Extract the (x, y) coordinate from the center of the cell holding the provided text.  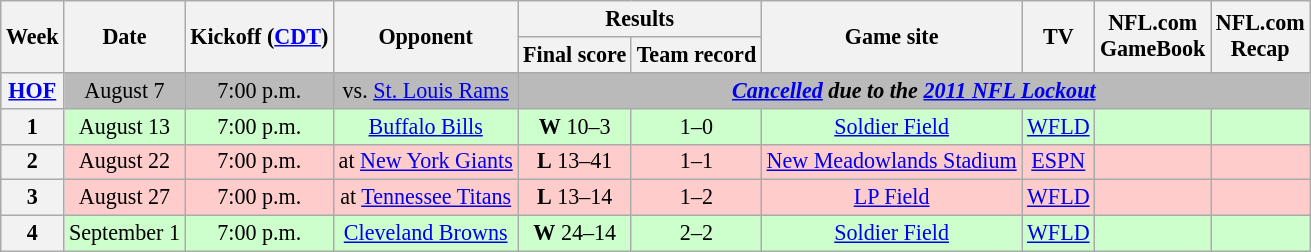
Opponent (425, 36)
NFL.comRecap (1260, 36)
L 13–14 (575, 198)
August 22 (124, 162)
4 (32, 233)
September 1 (124, 233)
Buffalo Bills (425, 126)
New Meadowlands Stadium (892, 162)
August 7 (124, 90)
2–2 (696, 233)
1 (32, 126)
vs. St. Louis Rams (425, 90)
W 24–14 (575, 233)
Date (124, 36)
1–2 (696, 198)
LP Field (892, 198)
Game site (892, 36)
at New York Giants (425, 162)
3 (32, 198)
August 27 (124, 198)
August 13 (124, 126)
NFL.comGameBook (1153, 36)
1–0 (696, 126)
Kickoff (CDT) (259, 36)
at Tennessee Titans (425, 198)
2 (32, 162)
Cancelled due to the 2011 NFL Lockout (914, 90)
ESPN (1058, 162)
Cleveland Browns (425, 233)
Final score (575, 54)
HOF (32, 90)
Results (640, 18)
Team record (696, 54)
TV (1058, 36)
L 13–41 (575, 162)
W 10–3 (575, 126)
Week (32, 36)
1–1 (696, 162)
